Return (X, Y) of the center of cell containing provided text 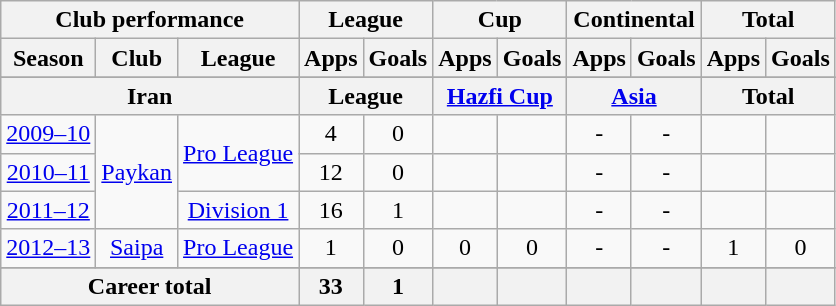
33 (331, 286)
2010–11 (48, 172)
Season (48, 58)
Iran (150, 96)
2011–12 (48, 210)
4 (331, 134)
Cup (500, 20)
Paykan (137, 172)
Club (137, 58)
Hazfi Cup (500, 96)
Continental (634, 20)
12 (331, 172)
Asia (634, 96)
Club performance (150, 20)
Division 1 (238, 210)
Career total (150, 286)
2009–10 (48, 134)
2012–13 (48, 248)
Saipa (137, 248)
16 (331, 210)
